Identify which cell holds the provided text, then report its [X, Y] central coordinate. 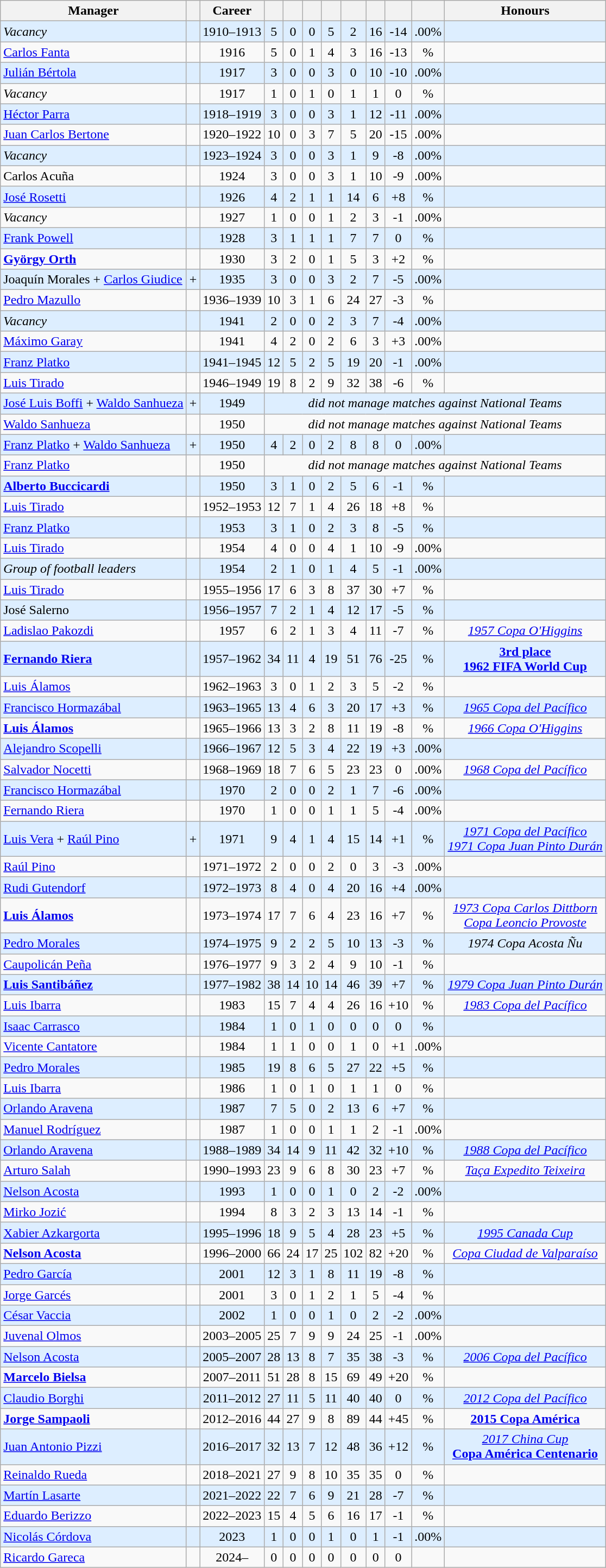
82 [376, 1253]
Rudi Gutendorf [93, 887]
+45 [399, 1419]
1918–1919 [232, 114]
1920–1922 [232, 135]
Mirko Jozić [93, 1212]
1973 Copa Carlos Dittborn Copa Leoncio Provoste [525, 915]
2024– [232, 1557]
1928 [232, 238]
Joaquín Morales + Carlos Giudice [93, 280]
2011–2012 [232, 1398]
Vicente Cantatore [93, 1047]
2015 Copa América [525, 1419]
José Luis Boffi + Waldo Sanhueza [93, 403]
36 [376, 1446]
1923–1924 [232, 155]
1994 [232, 1212]
1993 [232, 1191]
21 [353, 1495]
2006 Copa del Pacífico [525, 1357]
Franz Platko + Waldo Sanhueza [93, 445]
2018–2021 [232, 1475]
2023 [232, 1537]
Pedro García [93, 1274]
Jorge Sampaoli [93, 1419]
Luis Vera + Raúl Pino [93, 838]
1966 Copa O'Higgins [525, 728]
1971–1972 [232, 867]
Alberto Buccicardi [93, 486]
José Rosetti [93, 197]
+12 [399, 1446]
Raúl Pino [93, 867]
1924 [232, 176]
1974 Copa Acosta Ñu [525, 943]
Héctor Parra [93, 114]
1983 Copa del Pacífico [525, 1006]
1926 [232, 197]
Pedro Mazullo [93, 300]
1936–1939 [232, 300]
Juvenal Olmos [93, 1336]
1946–1949 [232, 383]
-13 [399, 52]
Martín Lasarte [93, 1495]
Eduardo Berizzo [93, 1516]
37 [353, 589]
-25 [399, 659]
2007–2011 [232, 1377]
Máximo Garay [93, 342]
Marcelo Bielsa [93, 1377]
2022–2023 [232, 1516]
Isaac Carrasco [93, 1026]
1957 Copa O'Higgins [525, 631]
1988–1989 [232, 1150]
1910–1913 [232, 31]
102 [353, 1253]
Claudio Borghi [93, 1398]
Manager [93, 11]
Salvador Nocetti [93, 769]
Honours [525, 11]
-14 [399, 31]
1953 [232, 527]
1949 [232, 403]
66 [274, 1253]
46 [353, 985]
Caupolicán Peña [93, 964]
1995 Canada Cup [525, 1232]
48 [353, 1446]
1971 [232, 838]
76 [376, 659]
42 [353, 1150]
1930 [232, 259]
1971 Copa del Pacífico 1971 Copa Juan Pinto Durán [525, 838]
1941–1945 [232, 362]
1965 Copa del Pacífico [525, 707]
Xabier Azkargorta [93, 1232]
César Vaccia [93, 1316]
Career [232, 11]
1996–2000 [232, 1253]
Reinaldo Rueda [93, 1475]
1974–1975 [232, 943]
1962–1963 [232, 687]
1968 Copa del Pacífico [525, 769]
-11 [399, 114]
Carlos Acuña [93, 176]
Arturo Salah [93, 1171]
2005–2007 [232, 1357]
89 [353, 1419]
1955–1956 [232, 589]
2016–2017 [232, 1446]
1990–1993 [232, 1171]
Juan Antonio Pizzi [93, 1446]
Copa Ciudad de Valparaíso [525, 1253]
1965–1966 [232, 728]
1979 Copa Juan Pinto Durán [525, 985]
1986 [232, 1088]
José Salerno [93, 610]
1956–1957 [232, 610]
1963–1965 [232, 707]
1972–1973 [232, 887]
Alejandro Scopelli [93, 749]
-10 [399, 73]
1985 [232, 1067]
Ladislao Pakozdi [93, 631]
György Orth [93, 259]
1957 [232, 631]
-15 [399, 135]
Frank Powell [93, 238]
Group of football leaders [93, 568]
Luis Santibáñez [93, 985]
Nicolás Córdova [93, 1537]
Carlos Fanta [93, 52]
1968–1969 [232, 769]
+4 [399, 887]
2021–2022 [232, 1495]
3rd place1962 FIFA World Cup [525, 659]
49 [376, 1377]
2003–2005 [232, 1336]
1952–1953 [232, 507]
1983 [232, 1006]
Julián Bértola [93, 73]
2002 [232, 1316]
2012 Copa del Pacífico [525, 1398]
Manuel Rodríguez [93, 1129]
1966–1967 [232, 749]
1973–1974 [232, 915]
1957–1962 [232, 659]
2017 China CupCopa América Centenario [525, 1446]
39 [376, 985]
Waldo Sanhueza [93, 424]
2012–2016 [232, 1419]
Taça Expedito Teixeira [525, 1171]
Juan Carlos Bertone [93, 135]
1916 [232, 52]
1988 Copa del Pacífico [525, 1150]
1977–1982 [232, 985]
1927 [232, 217]
Jorge Garcés [93, 1295]
1935 [232, 280]
+2 [399, 259]
69 [353, 1377]
1995–1996 [232, 1232]
1976–1977 [232, 964]
Ricardo Gareca [93, 1557]
